For the text-containing cell, return its midpoint in (x, y) coordinate format. 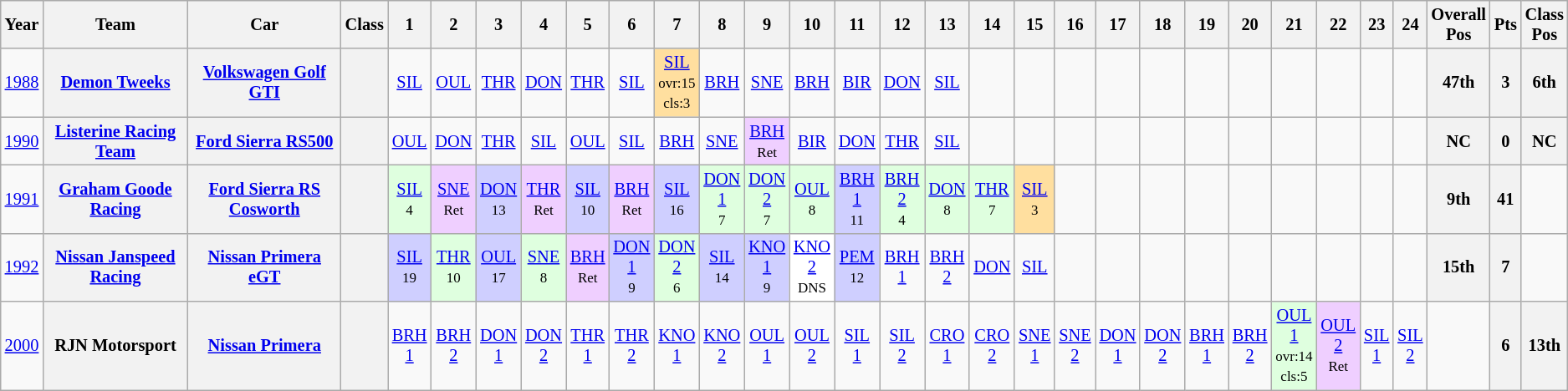
THR10 (453, 267)
DON27 (767, 199)
OUL1ovr:14cls:5 (1294, 346)
THRRet (544, 199)
1988 (22, 83)
SNE1 (1034, 346)
21 (1294, 24)
Volkswagen Golf GTI (264, 83)
SIL14 (722, 267)
OUL17 (498, 267)
DON13 (498, 199)
6th (1545, 83)
BRH111 (857, 199)
SNERet (453, 199)
PEM12 (857, 267)
16 (1075, 24)
KNO2DNS (812, 267)
CRO1 (947, 346)
4 (544, 24)
8 (722, 24)
Nissan Primera eGT (264, 267)
SIL4 (410, 199)
SIL19 (410, 267)
DON26 (677, 267)
THR2 (631, 346)
2000 (22, 346)
THR7 (992, 199)
17 (1118, 24)
CRO2 (992, 346)
Graham Goode Racing (115, 199)
SIL3 (1034, 199)
Ford Sierra RS Cosworth (264, 199)
1992 (22, 267)
SIL10 (588, 199)
SIL16 (677, 199)
THR1 (588, 346)
24 (1410, 24)
Pts (1505, 24)
19 (1207, 24)
10 (812, 24)
23 (1376, 24)
5 (588, 24)
20 (1250, 24)
ClassPos (1545, 24)
SNE8 (544, 267)
0 (1505, 141)
Car (264, 24)
41 (1505, 199)
47th (1458, 83)
1990 (22, 141)
11 (857, 24)
1991 (22, 199)
DON17 (722, 199)
OUL2Ret (1338, 346)
15 (1034, 24)
Listerine Racing Team (115, 141)
OUL1 (767, 346)
18 (1162, 24)
KNO19 (767, 267)
SNE2 (1075, 346)
Ford Sierra RS500 (264, 141)
DON19 (631, 267)
15th (1458, 267)
Year (22, 24)
DON8 (947, 199)
9 (767, 24)
KNO2 (722, 346)
BRH24 (902, 199)
RJN Motorsport (115, 346)
KNO1 (677, 346)
14 (992, 24)
2 (453, 24)
SILovr:15cls:3 (677, 83)
22 (1338, 24)
Team (115, 24)
Nissan Primera (264, 346)
OUL2 (812, 346)
OverallPos (1458, 24)
1 (410, 24)
Nissan Janspeed Racing (115, 267)
9th (1458, 199)
13th (1545, 346)
Class (365, 24)
OUL8 (812, 199)
Demon Tweeks (115, 83)
13 (947, 24)
12 (902, 24)
